Search for the cell housing the specified text and yield its (x, y) center coordinate. 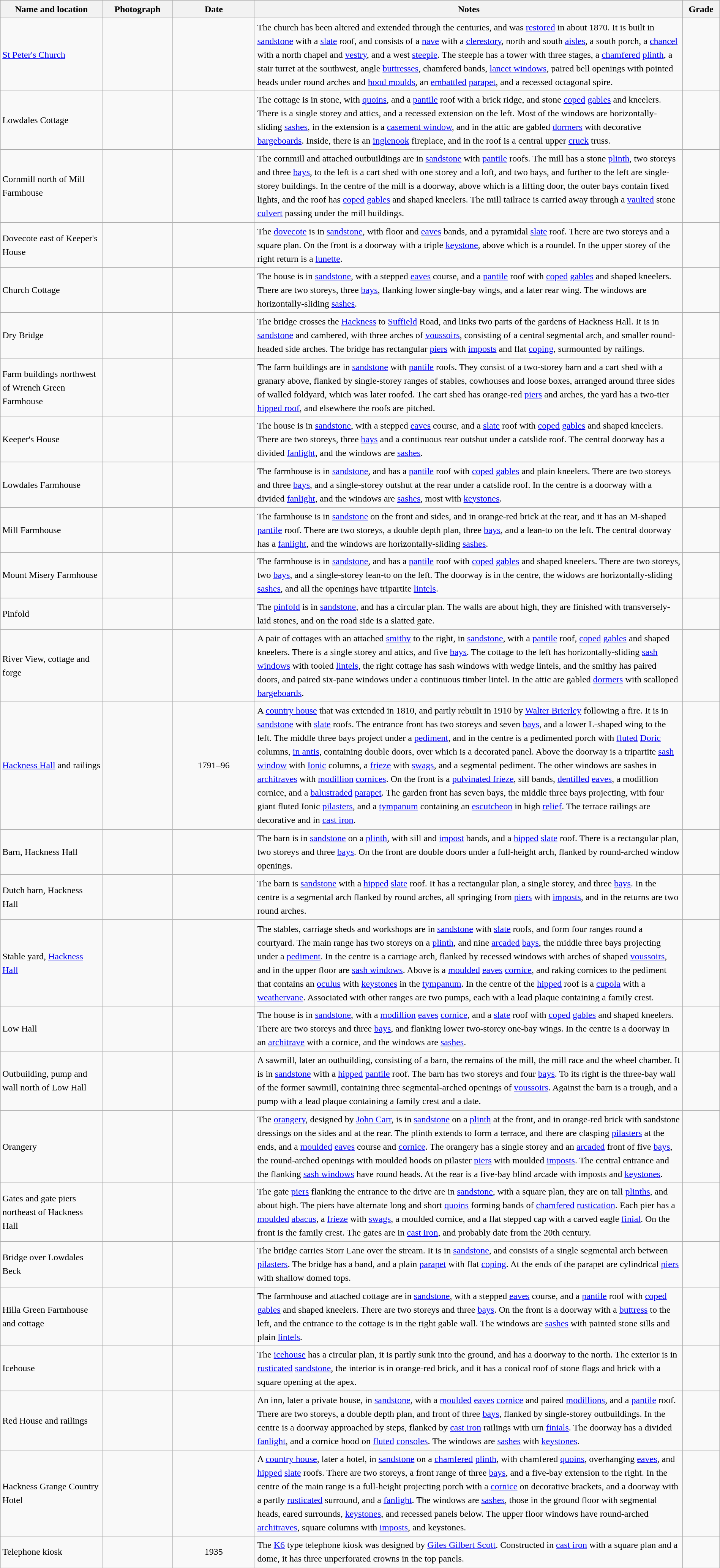
Telephone kiosk (52, 1552)
Farm buildings northwest of Wrench Green Farmhouse (52, 388)
1791–96 (214, 766)
Lowdales Cottage (52, 120)
Dutch barn, Hackness Hall (52, 897)
Mill Farmhouse (52, 530)
Barn, Hackness Hall (52, 852)
Notes (469, 9)
Pinfold (52, 614)
Name and location (52, 9)
Photograph (137, 9)
River View, cottage and forge (52, 666)
Church Cottage (52, 290)
Dovecote east of Keeper's House (52, 245)
Mount Misery Farmhouse (52, 575)
Low Hall (52, 1029)
Bridge over Lowdales Beck (52, 1264)
Lowdales Farmhouse (52, 485)
Outbuilding, pump and wall north of Low Hall (52, 1081)
Stable yard, Hackness Hall (52, 963)
Cornmill north of Mill Farmhouse (52, 186)
Hilla Green Farmhouse and cottage (52, 1316)
1935 (214, 1552)
Hackness Hall and railings (52, 766)
Date (214, 9)
Grade (701, 9)
Red House and railings (52, 1420)
St Peter's Church (52, 55)
Hackness Grange Country Hotel (52, 1493)
Keeper's House (52, 439)
Gates and gate piers northeast of Hackness Hall (52, 1212)
Icehouse (52, 1369)
Orangery (52, 1147)
Dry Bridge (52, 335)
